Identify which cell holds the provided text, then report its (X, Y) central coordinate. 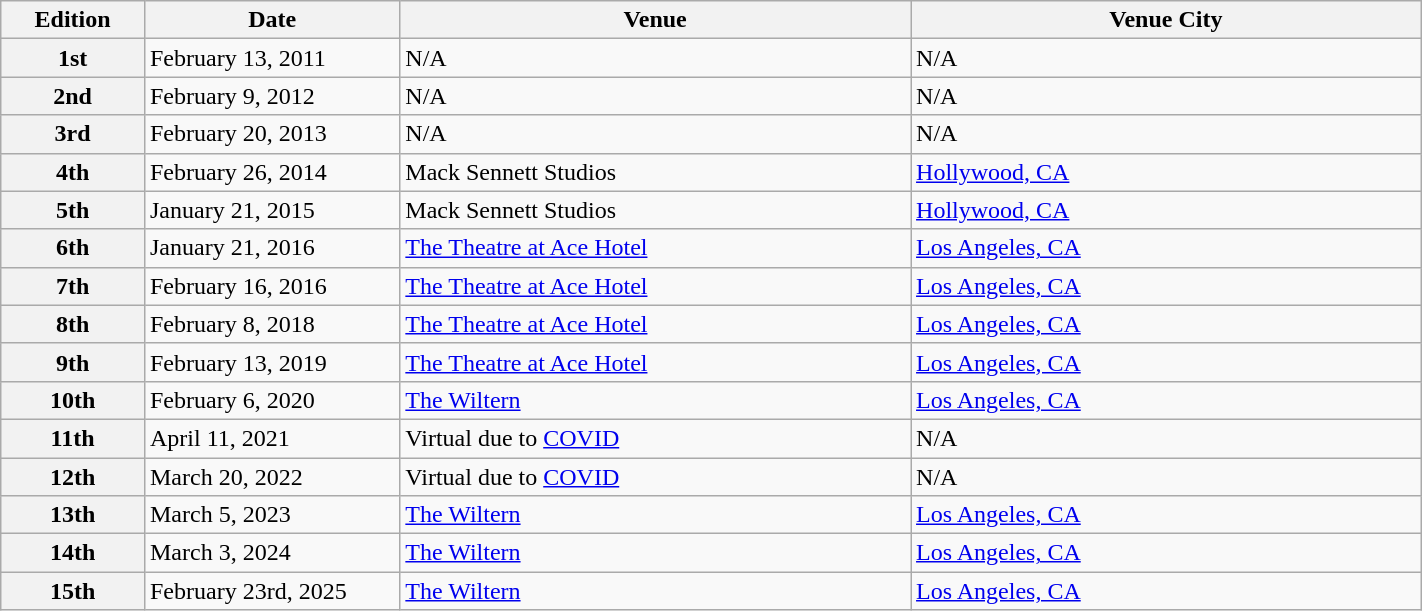
5th (73, 210)
February 20, 2013 (272, 134)
February 23rd, 2025 (272, 591)
7th (73, 286)
6th (73, 248)
3rd (73, 134)
Venue City (1166, 20)
February 9, 2012 (272, 96)
11th (73, 438)
January 21, 2016 (272, 248)
April 11, 2021 (272, 438)
Edition (73, 20)
February 13, 2011 (272, 58)
March 20, 2022 (272, 477)
February 26, 2014 (272, 172)
February 8, 2018 (272, 324)
14th (73, 553)
9th (73, 362)
January 21, 2015 (272, 210)
February 13, 2019 (272, 362)
March 5, 2023 (272, 515)
March 3, 2024 (272, 553)
Venue (656, 20)
Date (272, 20)
10th (73, 400)
1st (73, 58)
13th (73, 515)
February 6, 2020 (272, 400)
4th (73, 172)
12th (73, 477)
February 16, 2016 (272, 286)
15th (73, 591)
8th (73, 324)
2nd (73, 96)
